Pinpoint the cell where the given text exists, returning its [X, Y] midpoint coordinate. 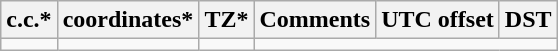
Comments [315, 20]
c.c.* [29, 20]
TZ* [226, 20]
DST [528, 20]
coordinates* [128, 20]
UTC offset [438, 20]
